Return the [x, y] coordinate for the center point of the cell that contains the specified text.  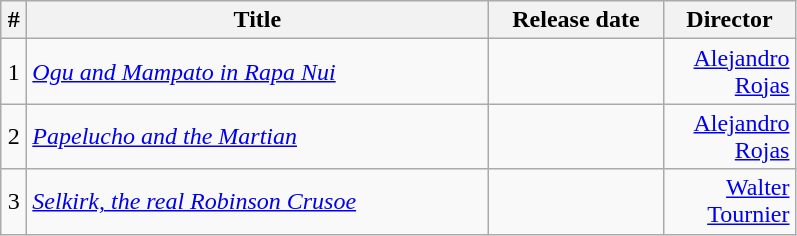
Title [258, 20]
Release date [576, 20]
Papelucho and the Martian [258, 136]
Ogu and Mampato in Rapa Nui [258, 72]
3 [14, 202]
Walter Tournier [730, 202]
# [14, 20]
Selkirk, the real Robinson Crusoe [258, 202]
2 [14, 136]
Director [730, 20]
1 [14, 72]
